Extract the (X, Y) coordinate from the center of the cell holding the provided text.  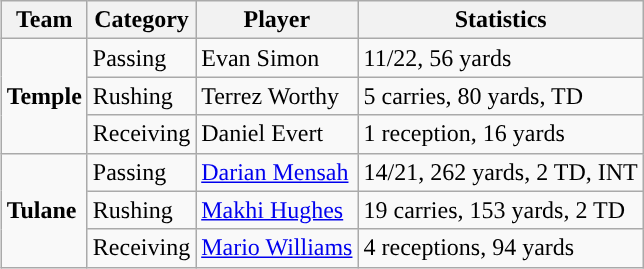
Team (44, 20)
Darian Mensah (277, 172)
Temple (44, 96)
Mario Williams (277, 248)
5 carries, 80 yards, TD (500, 96)
Player (277, 20)
4 receptions, 94 yards (500, 248)
Tulane (44, 210)
Makhi Hughes (277, 210)
19 carries, 153 yards, 2 TD (500, 210)
Terrez Worthy (277, 96)
Evan Simon (277, 58)
Daniel Evert (277, 134)
1 reception, 16 yards (500, 134)
Statistics (500, 20)
14/21, 262 yards, 2 TD, INT (500, 172)
11/22, 56 yards (500, 58)
Category (141, 20)
